For the text-containing cell, return its midpoint in (x, y) coordinate format. 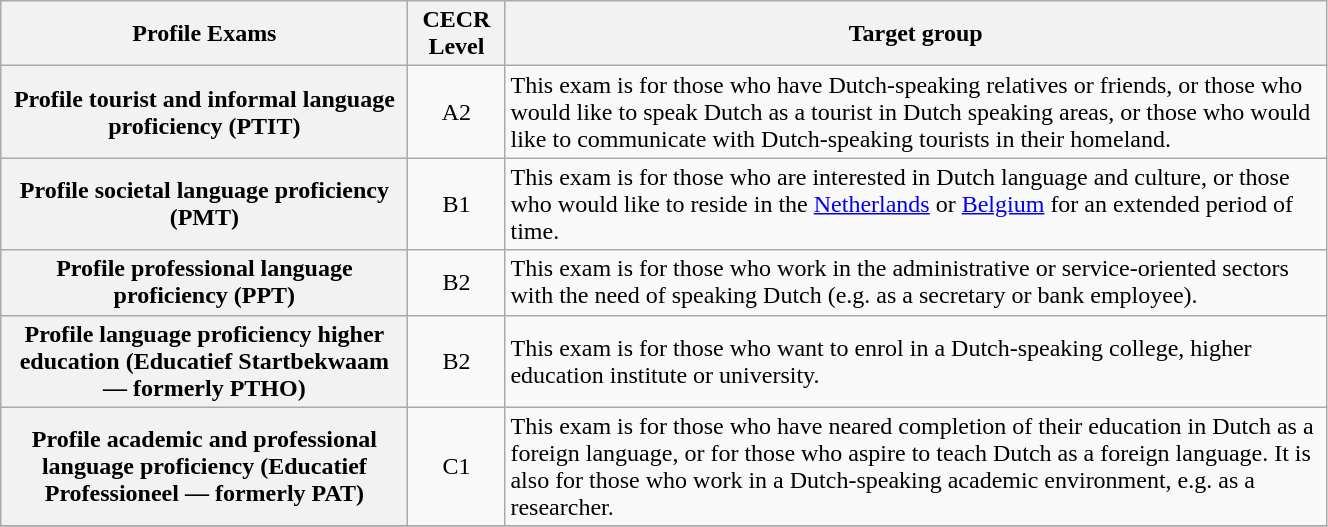
Profile tourist and informal language proficiency (PTIT) (204, 112)
C1 (456, 466)
A2 (456, 112)
Profile language proficiency higher education (Educatief Startbekwaam — formerly PTHO) (204, 361)
CECR Level (456, 34)
Profile academic and professional language proficiency (Educatief Professioneel — formerly PAT) (204, 466)
Profile professional language proficiency (PPT) (204, 282)
Profile Exams (204, 34)
This exam is for those who want to enrol in a Dutch-speaking college, higher education institute or university. (916, 361)
B1 (456, 204)
Target group (916, 34)
Profile societal language proficiency (PMT) (204, 204)
